Extract the [X, Y] coordinate from the center of the cell holding the provided text.  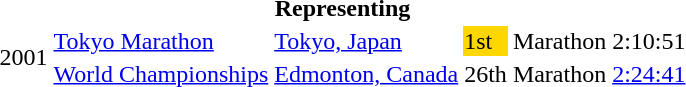
Tokyo, Japan [366, 41]
Marathon [559, 41]
Tokyo Marathon [161, 41]
1st [486, 41]
